Return [x, y] of the center of cell containing provided text 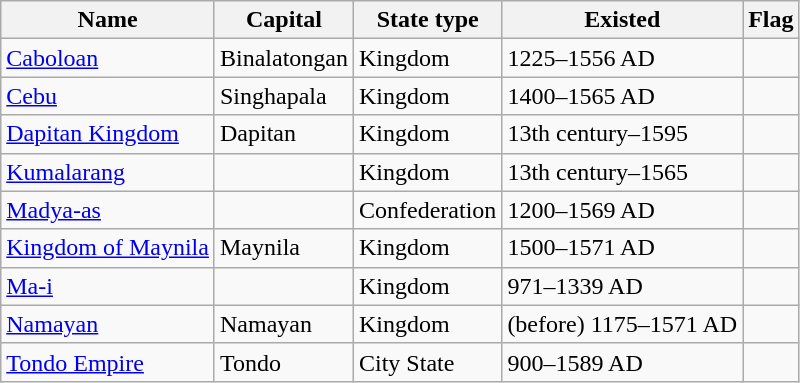
Cebu [108, 96]
1225–1556 AD [622, 58]
971–1339 AD [622, 286]
Kumalarang [108, 172]
13th century–1595 [622, 134]
Caboloan [108, 58]
1500–1571 AD [622, 248]
Flag [771, 20]
1400–1565 AD [622, 96]
(before) 1175–1571 AD [622, 324]
Tondo [284, 362]
Name [108, 20]
Ma-i [108, 286]
Madya-as [108, 210]
Capital [284, 20]
Kingdom of Maynila [108, 248]
City State [427, 362]
Confederation [427, 210]
Existed [622, 20]
1200–1569 AD [622, 210]
Dapitan Kingdom [108, 134]
State type [427, 20]
900–1589 AD [622, 362]
Tondo Empire [108, 362]
13th century–1565 [622, 172]
Maynila [284, 248]
Dapitan [284, 134]
Binalatongan [284, 58]
Singhapala [284, 96]
